Output the (X, Y) coordinate of the center of the cell containing the given text.  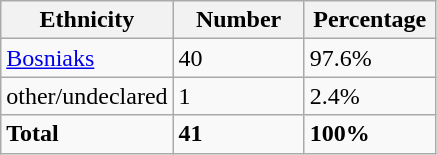
2.4% (370, 96)
Total (87, 134)
Number (238, 20)
other/undeclared (87, 96)
40 (238, 58)
1 (238, 96)
Bosniaks (87, 58)
97.6% (370, 58)
41 (238, 134)
100% (370, 134)
Ethnicity (87, 20)
Percentage (370, 20)
